Provide the (X, Y) coordinate of the cell's center where the given text is located.  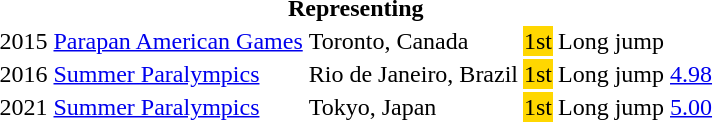
Rio de Janeiro, Brazil (413, 74)
Parapan American Games (178, 41)
Tokyo, Japan (413, 107)
Toronto, Canada (413, 41)
